Scan for the cell matching the given text and deliver its [x, y] coordinate at center. 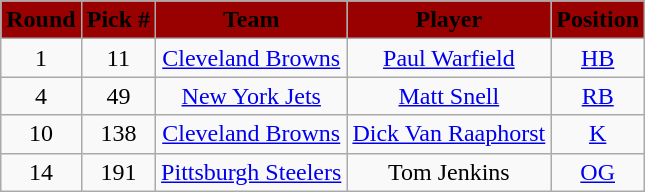
Tom Jenkins [449, 172]
Player [449, 20]
14 [41, 172]
Pick # [118, 20]
RB [598, 96]
Position [598, 20]
Team [252, 20]
Pittsburgh Steelers [252, 172]
Matt Snell [449, 96]
OG [598, 172]
New York Jets [252, 96]
Round [41, 20]
11 [118, 58]
4 [41, 96]
10 [41, 134]
191 [118, 172]
1 [41, 58]
K [598, 134]
Dick Van Raaphorst [449, 134]
Paul Warfield [449, 58]
138 [118, 134]
49 [118, 96]
HB [598, 58]
